Locate the cell with the specified text and output its [X, Y] center coordinate. 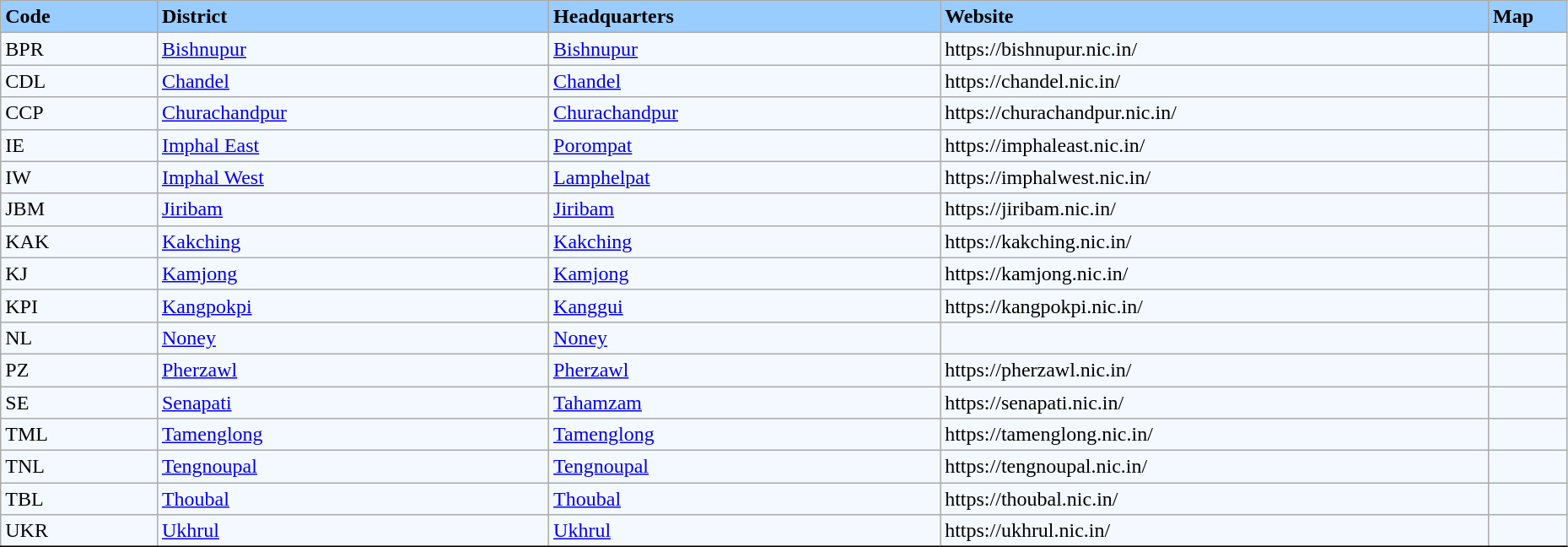
SE [79, 403]
KJ [79, 273]
TML [79, 435]
https://chandel.nic.in/ [1215, 81]
Imphal West [353, 177]
Kanggui [745, 306]
https://senapati.nic.in/ [1215, 403]
IW [79, 177]
Kangpokpi [353, 306]
Senapati [353, 403]
https://churachandpur.nic.in/ [1215, 113]
KPI [79, 306]
JBM [79, 209]
BPR [79, 49]
https://tengnoupal.nic.in/ [1215, 467]
Code [79, 17]
https://kangpokpi.nic.in/ [1215, 306]
District [353, 17]
https://kamjong.nic.in/ [1215, 273]
TBL [79, 499]
https://imphaleast.nic.in/ [1215, 145]
PZ [79, 370]
CCP [79, 113]
IE [79, 145]
CDL [79, 81]
NL [79, 338]
Headquarters [745, 17]
https://bishnupur.nic.in/ [1215, 49]
https://tamenglong.nic.in/ [1215, 435]
https://kakching.nic.in/ [1215, 241]
UKR [79, 531]
Website [1215, 17]
TNL [79, 467]
Tahamzam [745, 403]
Porompat [745, 145]
https://thoubal.nic.in/ [1215, 499]
Map [1527, 17]
Imphal East [353, 145]
https://ukhrul.nic.in/ [1215, 531]
https://jiribam.nic.in/ [1215, 209]
https://pherzawl.nic.in/ [1215, 370]
https://imphalwest.nic.in/ [1215, 177]
KAK [79, 241]
Lamphelpat [745, 177]
